For the text-containing cell, return its midpoint in (x, y) coordinate format. 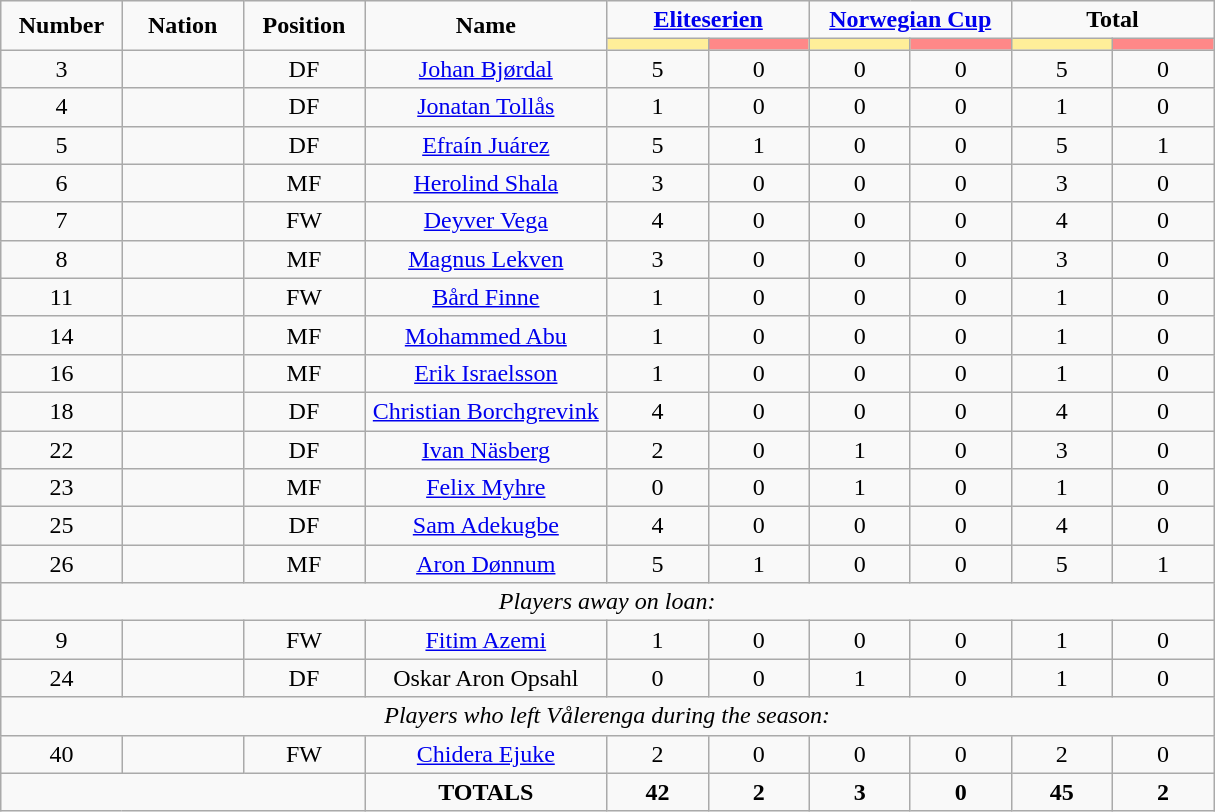
Total (1112, 20)
8 (62, 259)
TOTALS (486, 792)
Norwegian Cup (910, 20)
Ivan Näsberg (486, 449)
Position (304, 26)
6 (62, 183)
42 (658, 792)
Jonatan Tollås (486, 107)
45 (1062, 792)
Players who left Vålerenga during the season: (608, 716)
26 (62, 564)
23 (62, 488)
40 (62, 754)
11 (62, 297)
Efraín Juárez (486, 145)
Sam Adekugbe (486, 526)
Bård Finne (486, 297)
Players away on loan: (608, 602)
7 (62, 221)
Erik Israelsson (486, 373)
Eliteserien (708, 20)
Name (486, 26)
Felix Myhre (486, 488)
Fitim Azemi (486, 640)
Nation (182, 26)
Magnus Lekven (486, 259)
16 (62, 373)
Oskar Aron Opsahl (486, 678)
Christian Borchgrevink (486, 411)
22 (62, 449)
Aron Dønnum (486, 564)
24 (62, 678)
9 (62, 640)
18 (62, 411)
14 (62, 335)
Chidera Ejuke (486, 754)
Herolind Shala (486, 183)
Mohammed Abu (486, 335)
25 (62, 526)
Number (62, 26)
Johan Bjørdal (486, 69)
Deyver Vega (486, 221)
